Scan for the cell matching the given text and deliver its (X, Y) coordinate at center. 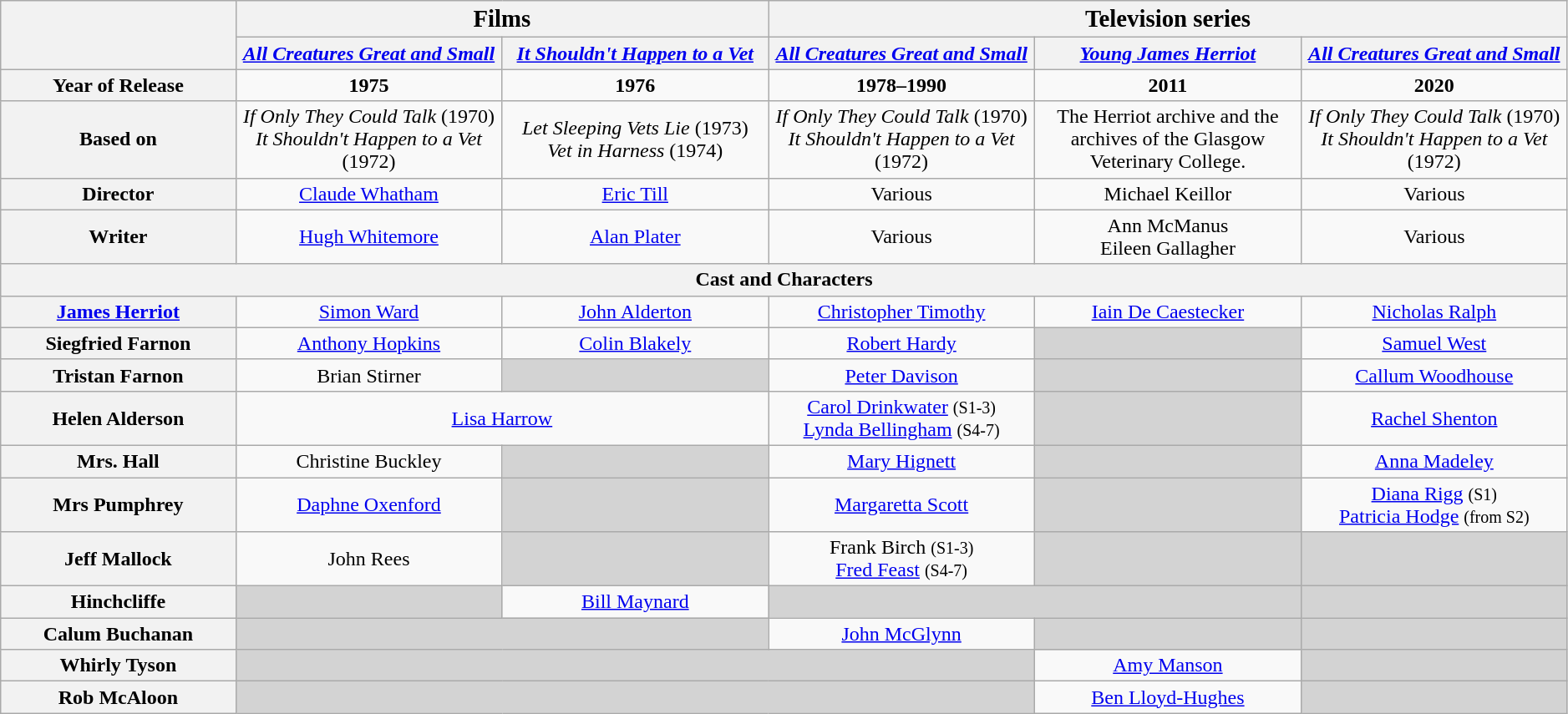
Tristan Farnon (119, 375)
John McGlynn (902, 634)
Michael Keillor (1168, 194)
Calum Buchanan (119, 634)
Christopher Timothy (902, 311)
Anna Madeley (1434, 461)
Margaretta Scott (902, 504)
Mrs Pumphrey (119, 504)
Nicholas Ralph (1434, 311)
1976 (635, 85)
Ann McManusEileen Gallagher (1168, 237)
Bill Maynard (635, 602)
Television series (1168, 19)
Frank Birch (S1-3)Fred Feast (S4-7) (902, 560)
Helen Alderson (119, 418)
John Alderton (635, 311)
Eric Till (635, 194)
2020 (1434, 85)
Mary Hignett (902, 461)
Christine Buckley (369, 461)
Ben Lloyd-Hughes (1168, 697)
1978–1990 (902, 85)
Rob McAloon (119, 697)
Siegfried Farnon (119, 343)
Writer (119, 237)
Brian Stirner (369, 375)
Films (502, 19)
Rachel Shenton (1434, 418)
Daphne Oxenford (369, 504)
Simon Ward (369, 311)
Amy Manson (1168, 666)
Director (119, 194)
Lisa Harrow (502, 418)
Carol Drinkwater (S1-3)Lynda Bellingham (S4-7) (902, 418)
Colin Blakely (635, 343)
Alan Plater (635, 237)
The Herriot archive and the archives of the Glasgow Veterinary College. (1168, 139)
2011 (1168, 85)
Callum Woodhouse (1434, 375)
James Herriot (119, 311)
It Shouldn't Happen to a Vet (635, 53)
Samuel West (1434, 343)
Whirly Tyson (119, 666)
Claude Whatham (369, 194)
John Rees (369, 560)
Mrs. Hall (119, 461)
Peter Davison (902, 375)
Cast and Characters (784, 280)
Hugh Whitemore (369, 237)
Robert Hardy (902, 343)
Based on (119, 139)
Diana Rigg (S1)Patricia Hodge (from S2) (1434, 504)
Anthony Hopkins (369, 343)
Hinchcliffe (119, 602)
Iain De Caestecker (1168, 311)
Jeff Mallock (119, 560)
Young James Herriot (1168, 53)
Year of Release (119, 85)
1975 (369, 85)
Let Sleeping Vets Lie (1973)Vet in Harness (1974) (635, 139)
